Return the (X, Y) coordinate for the center point of the cell that contains the specified text.  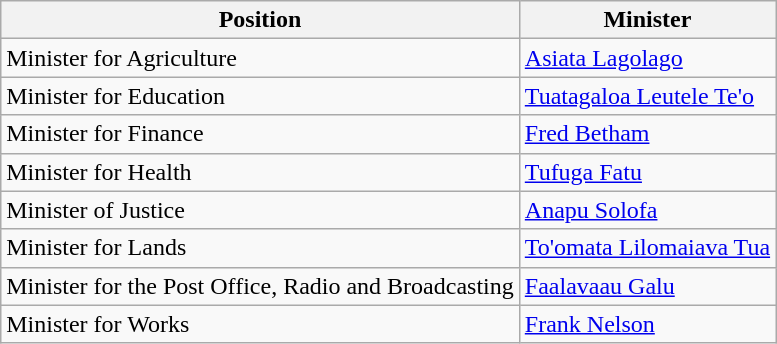
Minister of Justice (260, 210)
Minister for Finance (260, 134)
Position (260, 20)
Minister for Lands (260, 248)
Frank Nelson (647, 324)
Minister for Agriculture (260, 58)
Tufuga Fatu (647, 172)
To'omata Lilomaiava Tua (647, 248)
Fred Betham (647, 134)
Minister for Education (260, 96)
Asiata Lagolago (647, 58)
Faalavaau Galu (647, 286)
Anapu Solofa (647, 210)
Minister for Works (260, 324)
Tuatagaloa Leutele Te'o (647, 96)
Minister for the Post Office, Radio and Broadcasting (260, 286)
Minister for Health (260, 172)
Minister (647, 20)
